Provide the (X, Y) coordinate of the cell's center where the given text is located.  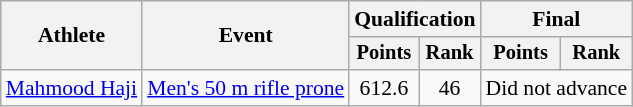
Men's 50 m rifle prone (246, 88)
612.6 (384, 88)
Mahmood Haji (72, 88)
46 (450, 88)
Qualification (414, 19)
Event (246, 36)
Athlete (72, 36)
Final (557, 19)
Did not advance (557, 88)
